Identify which cell holds the provided text, then report its [X, Y] central coordinate. 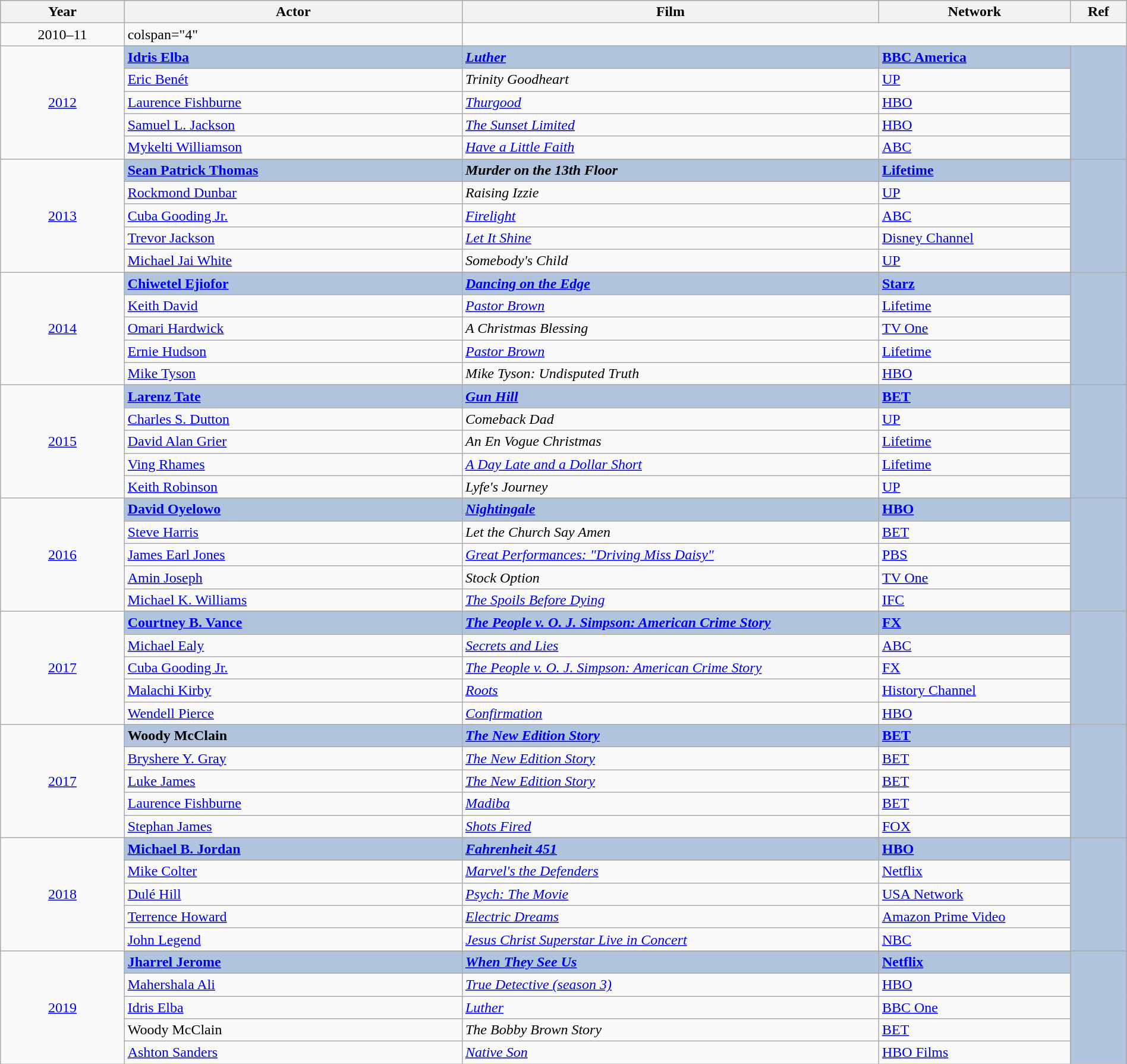
A Christmas Blessing [670, 329]
USA Network [974, 894]
Trevor Jackson [293, 238]
James Earl Jones [293, 555]
Great Performances: "Driving Miss Daisy" [670, 555]
Psych: The Movie [670, 894]
Malachi Kirby [293, 691]
Michael Jai White [293, 260]
Michael K. Williams [293, 600]
Comeback Dad [670, 419]
Ving Rhames [293, 464]
colspan="4" [293, 34]
The Spoils Before Dying [670, 600]
2010–11 [62, 34]
Thurgood [670, 102]
HBO Films [974, 1053]
History Channel [974, 691]
Madiba [670, 804]
Let the Church Say Amen [670, 532]
Shots Fired [670, 826]
Dancing on the Edge [670, 284]
The Bobby Brown Story [670, 1030]
Ernie Hudson [293, 351]
Nightingale [670, 509]
Eric Benét [293, 80]
Charles S. Dutton [293, 419]
Have a Little Faith [670, 147]
Keith Robinson [293, 487]
Larenz Tate [293, 396]
Rockmond Dunbar [293, 193]
Let It Shine [670, 238]
Fahrenheit 451 [670, 849]
When They See Us [670, 962]
Ref [1098, 12]
Courtney B. Vance [293, 622]
True Detective (season 3) [670, 984]
2016 [62, 555]
Sean Patrick Thomas [293, 170]
Ashton Sanders [293, 1053]
David Alan Grier [293, 442]
Gun Hill [670, 396]
Luke James [293, 781]
2013 [62, 215]
Keith David [293, 306]
PBS [974, 555]
Steve Harris [293, 532]
Electric Dreams [670, 917]
Mykelti Williamson [293, 147]
Somebody's Child [670, 260]
Stock Option [670, 577]
BBC America [974, 57]
Mike Tyson [293, 374]
Firelight [670, 215]
Dulé Hill [293, 894]
Mike Colter [293, 871]
Film [670, 12]
Stephan James [293, 826]
A Day Late and a Dollar Short [670, 464]
Disney Channel [974, 238]
Marvel's the Defenders [670, 871]
Bryshere Y. Gray [293, 758]
Mike Tyson: Undisputed Truth [670, 374]
2012 [62, 102]
Actor [293, 12]
Trinity Goodheart [670, 80]
Native Son [670, 1053]
The Sunset Limited [670, 125]
Terrence Howard [293, 917]
2014 [62, 329]
Starz [974, 284]
Secrets and Lies [670, 645]
John Legend [293, 939]
2019 [62, 1007]
Raising Izzie [670, 193]
Confirmation [670, 713]
Amazon Prime Video [974, 917]
BBC One [974, 1008]
Jesus Christ Superstar Live in Concert [670, 939]
Jharrel Jerome [293, 962]
IFC [974, 600]
Lyfe's Journey [670, 487]
Omari Hardwick [293, 329]
Year [62, 12]
Mahershala Ali [293, 984]
Chiwetel Ejiofor [293, 284]
Network [974, 12]
Wendell Pierce [293, 713]
Michael Ealy [293, 645]
2018 [62, 894]
David Oyelowo [293, 509]
Amin Joseph [293, 577]
2015 [62, 442]
FOX [974, 826]
Samuel L. Jackson [293, 125]
NBC [974, 939]
Michael B. Jordan [293, 849]
Roots [670, 691]
An En Vogue Christmas [670, 442]
Murder on the 13th Floor [670, 170]
